Identify which cell holds the provided text, then report its (X, Y) central coordinate. 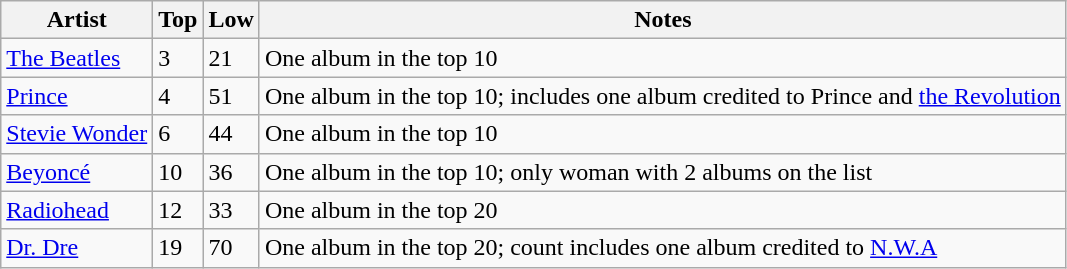
Top (178, 20)
6 (178, 134)
Notes (662, 20)
One album in the top 20; count includes one album credited to N.W.A (662, 248)
19 (178, 248)
One album in the top 20 (662, 210)
4 (178, 96)
Artist (77, 20)
Radiohead (77, 210)
10 (178, 172)
70 (231, 248)
Beyoncé (77, 172)
Prince (77, 96)
12 (178, 210)
One album in the top 10; includes one album credited to Prince and the Revolution (662, 96)
44 (231, 134)
Low (231, 20)
51 (231, 96)
One album in the top 10; only woman with 2 albums on the list (662, 172)
36 (231, 172)
33 (231, 210)
Dr. Dre (77, 248)
Stevie Wonder (77, 134)
21 (231, 58)
3 (178, 58)
The Beatles (77, 58)
